For the text-containing cell, return its midpoint in (x, y) coordinate format. 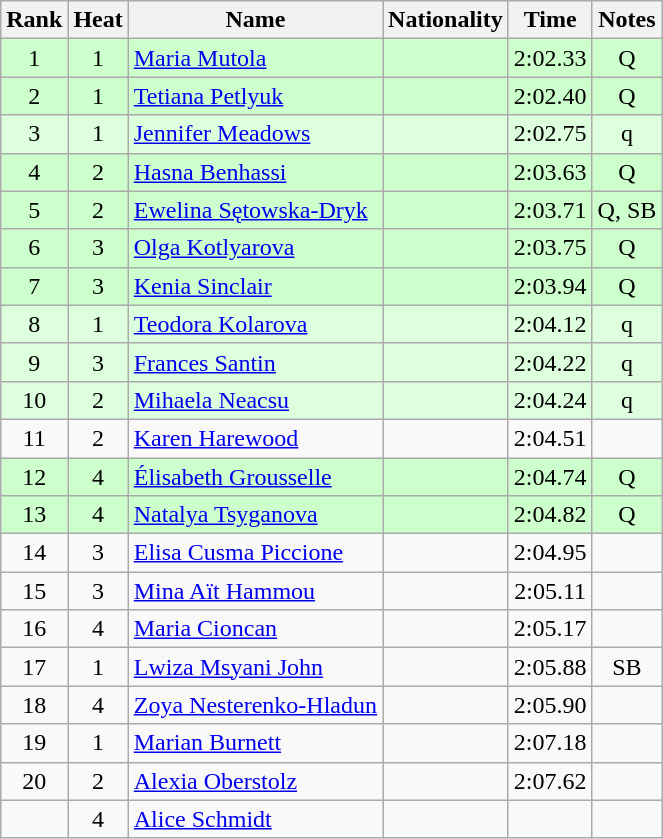
2:02.33 (550, 58)
Zoya Nesterenko-Hladun (255, 705)
Natalya Tsyganova (255, 515)
SB (627, 667)
9 (34, 362)
Maria Mutola (255, 58)
2:04.51 (550, 438)
2:03.63 (550, 172)
Tetiana Petlyuk (255, 96)
Alexia Oberstolz (255, 781)
6 (34, 248)
2:04.82 (550, 515)
Mina Aït Hammou (255, 591)
2:04.22 (550, 362)
7 (34, 286)
Time (550, 20)
Name (255, 20)
18 (34, 705)
Jennifer Meadows (255, 134)
Mihaela Neacsu (255, 400)
10 (34, 400)
Frances Santin (255, 362)
5 (34, 210)
Q, SB (627, 210)
Elisa Cusma Piccione (255, 553)
Rank (34, 20)
17 (34, 667)
2:04.12 (550, 324)
Marian Burnett (255, 743)
Ewelina Sętowska-Dryk (255, 210)
20 (34, 781)
Lwiza Msyani John (255, 667)
Alice Schmidt (255, 819)
2:04.74 (550, 477)
2:02.75 (550, 134)
8 (34, 324)
2:07.62 (550, 781)
Kenia Sinclair (255, 286)
19 (34, 743)
14 (34, 553)
2:03.94 (550, 286)
2:05.11 (550, 591)
2:05.90 (550, 705)
12 (34, 477)
16 (34, 629)
2:02.40 (550, 96)
11 (34, 438)
Karen Harewood (255, 438)
Hasna Benhassi (255, 172)
Teodora Kolarova (255, 324)
2:04.24 (550, 400)
2:07.18 (550, 743)
Élisabeth Grousselle (255, 477)
2:05.17 (550, 629)
Nationality (446, 20)
2:03.75 (550, 248)
2:03.71 (550, 210)
Notes (627, 20)
15 (34, 591)
13 (34, 515)
2:04.95 (550, 553)
Heat (98, 20)
Maria Cioncan (255, 629)
2:05.88 (550, 667)
Olga Kotlyarova (255, 248)
